Pinpoint the cell where the given text exists, returning its (x, y) midpoint coordinate. 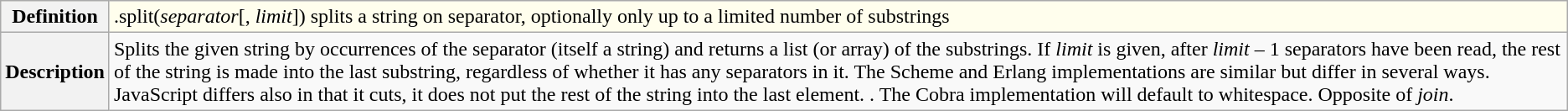
Description (55, 71)
Definition (55, 17)
.split(separator[, limit]) splits a string on separator, optionally only up to a limited number of substrings (838, 17)
